Search for the cell housing the specified text and yield its (x, y) center coordinate. 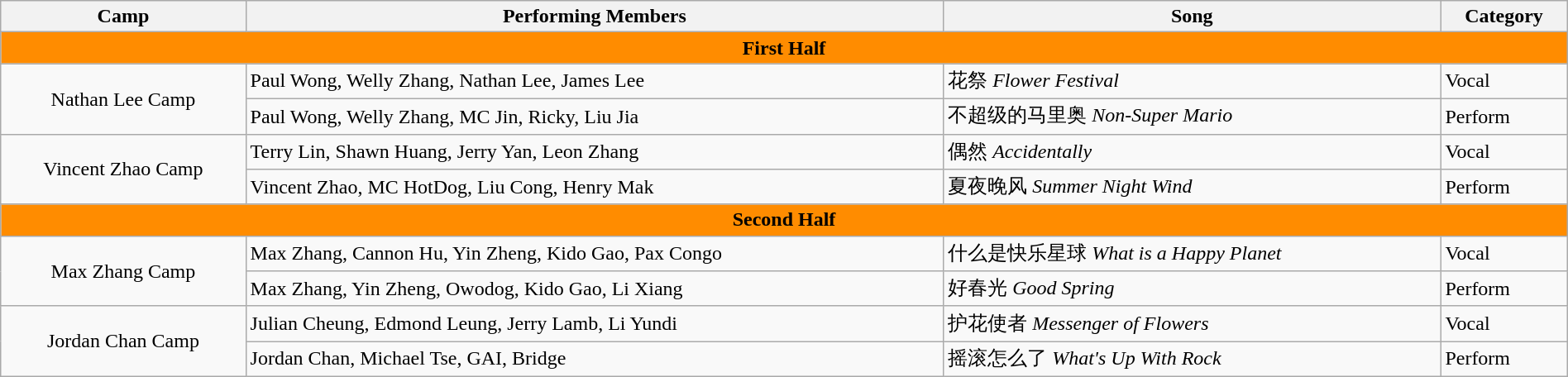
护花使者 Messenger of Flowers (1193, 324)
Vincent Zhao, MC HotDog, Liu Cong, Henry Mak (595, 187)
Max Zhang Camp (123, 271)
Jordan Chan, Michael Tse, GAI, Bridge (595, 359)
Second Half (784, 220)
First Half (784, 48)
什么是快乐星球 What is a Happy Planet (1193, 253)
Terry Lin, Shawn Huang, Jerry Yan, Leon Zhang (595, 152)
夏夜晚风 Summer Night Wind (1193, 187)
Camp (123, 17)
Category (1503, 17)
不超级的马里奥 Non-Super Mario (1193, 116)
Nathan Lee Camp (123, 99)
Julian Cheung, Edmond Leung, Jerry Lamb, Li Yundi (595, 324)
Paul Wong, Welly Zhang, Nathan Lee, James Lee (595, 81)
Vincent Zhao Camp (123, 169)
摇滚怎么了 What's Up With Rock (1193, 359)
Max Zhang, Cannon Hu, Yin Zheng, Kido Gao, Pax Congo (595, 253)
Paul Wong, Welly Zhang, MC Jin, Ricky, Liu Jia (595, 116)
偶然 Accidentally (1193, 152)
好春光 Good Spring (1193, 289)
Performing Members (595, 17)
Max Zhang, Yin Zheng, Owodog, Kido Gao, Li Xiang (595, 289)
Song (1193, 17)
花祭 Flower Festival (1193, 81)
Jordan Chan Camp (123, 341)
